Provide the (x, y) coordinate of the cell's center where the given text is located.  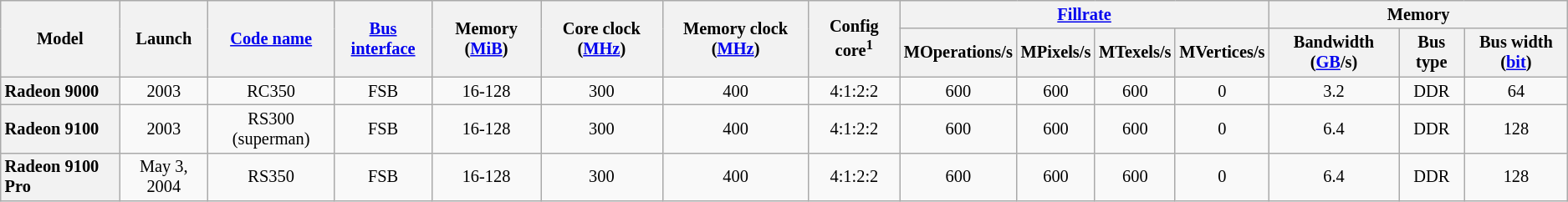
Launch (164, 38)
MVertices/s (1222, 53)
RC350 (271, 91)
Code name (271, 38)
MTexels/s (1135, 53)
Bus interface (383, 38)
Radeon 9000 (60, 91)
RS300 (superman) (271, 129)
Memory (1418, 14)
RS350 (271, 177)
64 (1516, 91)
Core clock (MHz) (602, 38)
Fillrate (1085, 14)
Radeon 9100 (60, 129)
MOperations/s (958, 53)
Memory (MiB) (487, 38)
Bandwidth (GB/s) (1333, 53)
Config core1 (855, 38)
Radeon 9100 Pro (60, 177)
Memory clock (MHz) (736, 38)
3.2 (1333, 91)
MPixels/s (1055, 53)
Model (60, 38)
Bus width (bit) (1516, 53)
Bus type (1432, 53)
May 3, 2004 (164, 177)
